Return the [x, y] coordinate for the center point of the cell that contains the specified text.  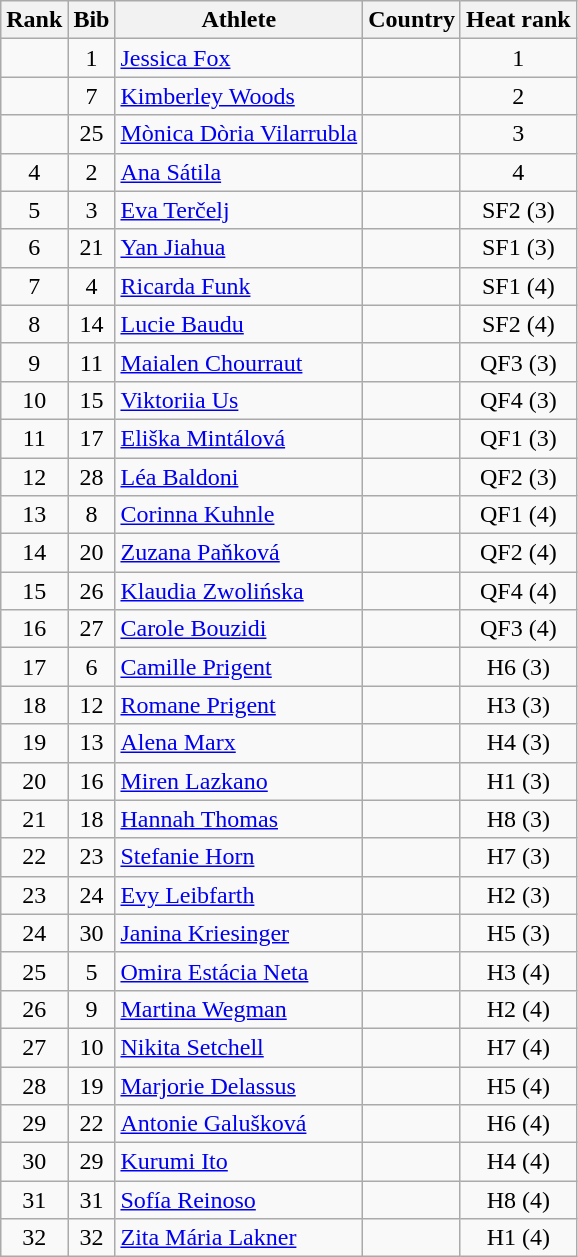
QF2 (4) [518, 553]
Yan Jiahua [239, 248]
Nikita Setchell [239, 1047]
Janina Kriesinger [239, 933]
SF2 (4) [518, 324]
Athlete [239, 20]
H2 (3) [518, 895]
Léa Baldoni [239, 477]
Stefanie Horn [239, 857]
Kimberley Woods [239, 96]
Rank [34, 20]
Hannah Thomas [239, 819]
QF3 (4) [518, 629]
Lucie Baudu [239, 324]
Klaudia Zwolińska [239, 591]
H4 (3) [518, 743]
H5 (3) [518, 933]
H2 (4) [518, 1009]
Mònica Dòria Vilarrubla [239, 134]
SF1 (3) [518, 248]
Bib [92, 20]
H6 (4) [518, 1124]
H7 (3) [518, 857]
H7 (4) [518, 1047]
Omira Estácia Neta [239, 971]
Miren Lazkano [239, 781]
Jessica Fox [239, 58]
H8 (3) [518, 819]
H5 (4) [518, 1085]
H3 (4) [518, 971]
Antonie Galušková [239, 1124]
SF1 (4) [518, 286]
QF3 (3) [518, 362]
H1 (4) [518, 1238]
H4 (4) [518, 1162]
Alena Marx [239, 743]
SF2 (3) [518, 210]
Viktoriia Us [239, 400]
Ricarda Funk [239, 286]
Romane Prigent [239, 705]
QF4 (4) [518, 591]
Marjorie Delassus [239, 1085]
QF1 (4) [518, 515]
QF1 (3) [518, 438]
QF2 (3) [518, 477]
H3 (3) [518, 705]
Carole Bouzidi [239, 629]
Eva Terčelj [239, 210]
Martina Wegman [239, 1009]
Kurumi Ito [239, 1162]
Corinna Kuhnle [239, 515]
QF4 (3) [518, 400]
H8 (4) [518, 1200]
Sofía Reinoso [239, 1200]
Maialen Chourraut [239, 362]
H6 (3) [518, 667]
Evy Leibfarth [239, 895]
Ana Sátila [239, 172]
Camille Prigent [239, 667]
Zita Mária Lakner [239, 1238]
Country [412, 20]
Zuzana Paňková [239, 553]
Eliška Mintálová [239, 438]
H1 (3) [518, 781]
Heat rank [518, 20]
